Locate the cell with the specified text and output its [X, Y] center coordinate. 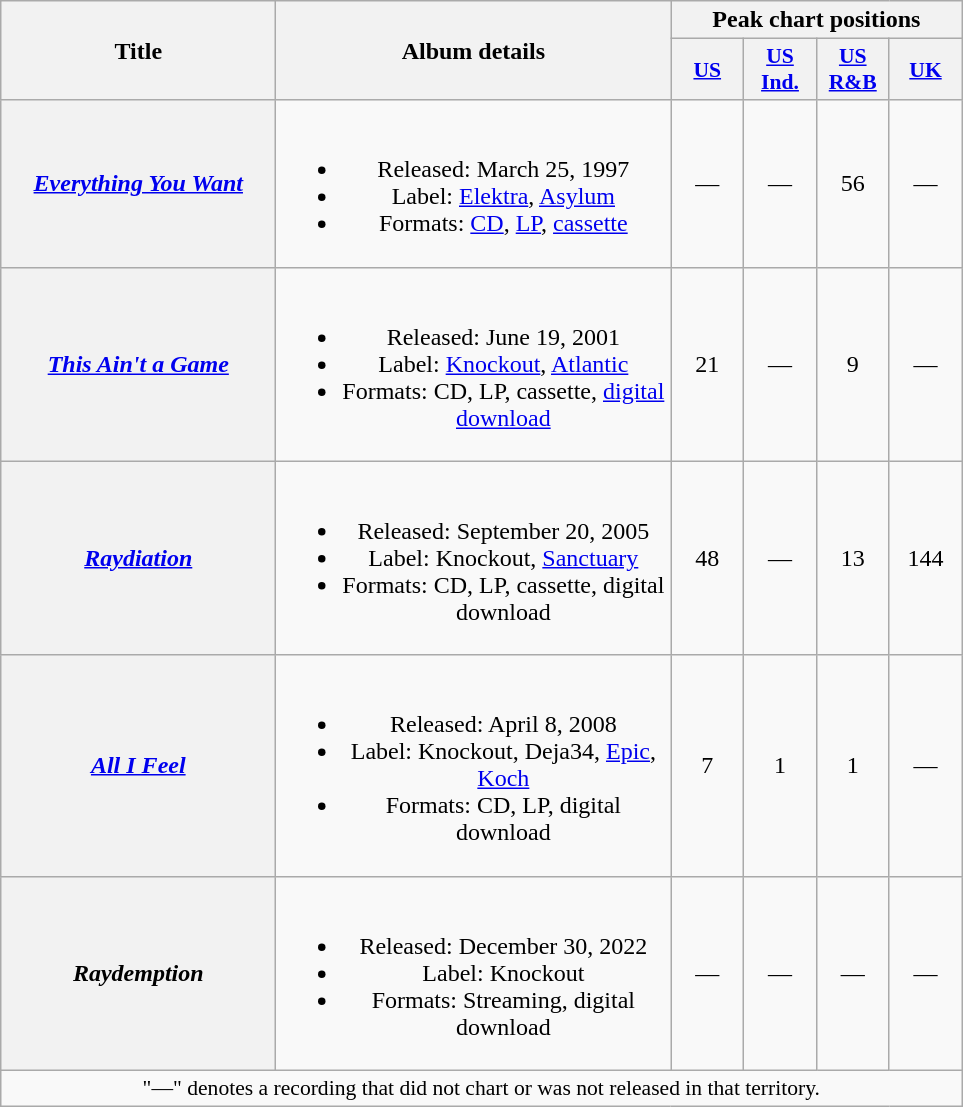
48 [708, 558]
Released: September 20, 2005Label: Knockout, SanctuaryFormats: CD, LP, cassette, digital download [474, 558]
Released: April 8, 2008Label: Knockout, Deja34, Epic, KochFormats: CD, LP, digital download [474, 766]
Album details [474, 50]
US [708, 70]
Everything You Want [138, 184]
Raydemption [138, 973]
13 [852, 558]
"—" denotes a recording that did not chart or was not released in that territory. [482, 1088]
21 [708, 364]
56 [852, 184]
Released: December 30, 2022Label: KnockoutFormats: Streaming, digital download [474, 973]
7 [708, 766]
Title [138, 50]
Peak chart positions [816, 20]
All I Feel [138, 766]
Released: March 25, 1997Label: Elektra, AsylumFormats: CD, LP, cassette [474, 184]
9 [852, 364]
144 [926, 558]
USInd. [780, 70]
Raydiation [138, 558]
USR&B [852, 70]
Released: June 19, 2001Label: Knockout, AtlanticFormats: CD, LP, cassette, digital download [474, 364]
UK [926, 70]
This Ain't a Game [138, 364]
